Find where the given text appears and provide that cell's center as (x, y) coordinate. 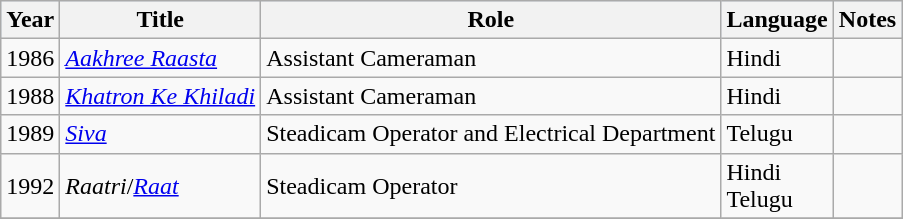
Year (30, 20)
Aakhree Raasta (160, 58)
Telugu (777, 134)
Steadicam Operator (491, 186)
Language (777, 20)
Raatri/Raat (160, 186)
HindiTelugu (777, 186)
Steadicam Operator and Electrical Department (491, 134)
1989 (30, 134)
Siva (160, 134)
Role (491, 20)
1986 (30, 58)
1988 (30, 96)
Khatron Ke Khiladi (160, 96)
Title (160, 20)
Notes (867, 20)
1992 (30, 186)
